From the cell containing the given text, extract its center point as [X, Y] coordinate. 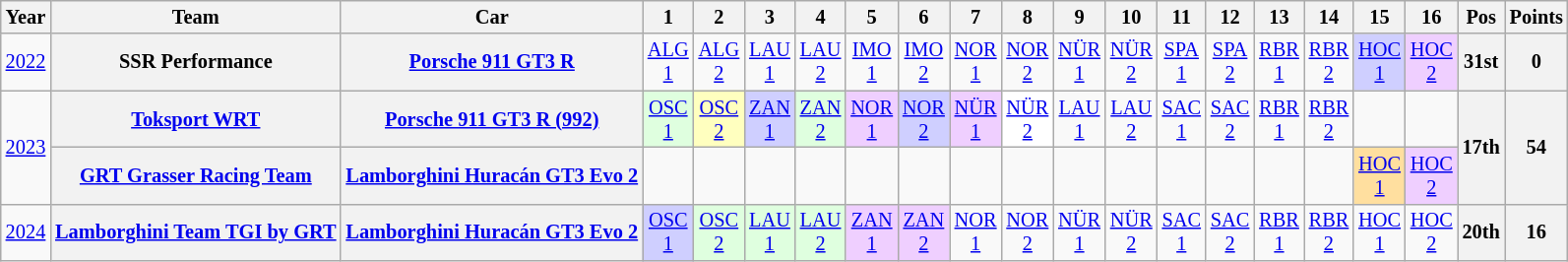
2022 [26, 62]
ALG2 [720, 62]
9 [1079, 17]
10 [1132, 17]
IMO1 [872, 62]
Points [1537, 17]
2023 [26, 148]
SSR Performance [195, 62]
4 [821, 17]
14 [1329, 17]
2024 [26, 232]
SPA1 [1181, 62]
Car [492, 17]
13 [1279, 17]
ALG1 [668, 62]
Lamborghini Team TGI by GRT [195, 232]
Pos [1481, 17]
17th [1481, 148]
7 [976, 17]
Toksport WRT [195, 119]
15 [1380, 17]
0 [1537, 62]
IMO2 [923, 62]
20th [1481, 232]
8 [1028, 17]
6 [923, 17]
GRT Grasser Racing Team [195, 175]
Porsche 911 GT3 R [492, 62]
5 [872, 17]
SPA2 [1230, 62]
Porsche 911 GT3 R (992) [492, 119]
11 [1181, 17]
12 [1230, 17]
1 [668, 17]
2 [720, 17]
Team [195, 17]
54 [1537, 148]
3 [770, 17]
31st [1481, 62]
Year [26, 17]
